Identify which cell holds the provided text, then report its (X, Y) central coordinate. 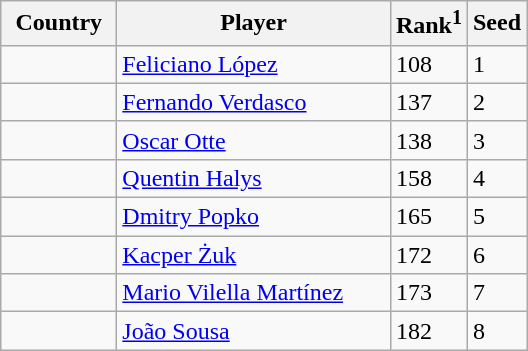
Fernando Verdasco (254, 102)
2 (496, 102)
137 (428, 102)
172 (428, 255)
Rank1 (428, 24)
Seed (496, 24)
Dmitry Popko (254, 217)
6 (496, 255)
Kacper Żuk (254, 255)
3 (496, 140)
Mario Vilella Martínez (254, 293)
Oscar Otte (254, 140)
7 (496, 293)
Player (254, 24)
173 (428, 293)
138 (428, 140)
João Sousa (254, 331)
Country (59, 24)
8 (496, 331)
165 (428, 217)
1 (496, 64)
4 (496, 178)
182 (428, 331)
Quentin Halys (254, 178)
5 (496, 217)
158 (428, 178)
108 (428, 64)
Feliciano López (254, 64)
